Return (x, y) of the center of cell containing provided text 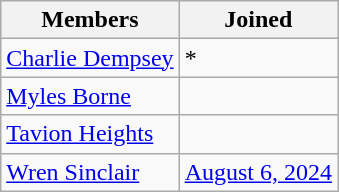
Myles Borne (90, 96)
* (258, 58)
Members (90, 20)
Joined (258, 20)
Tavion Heights (90, 134)
Charlie Dempsey (90, 58)
August 6, 2024 (258, 172)
Wren Sinclair (90, 172)
